Capture the cell that displays the provided text and extract its (X, Y) central coordinate. 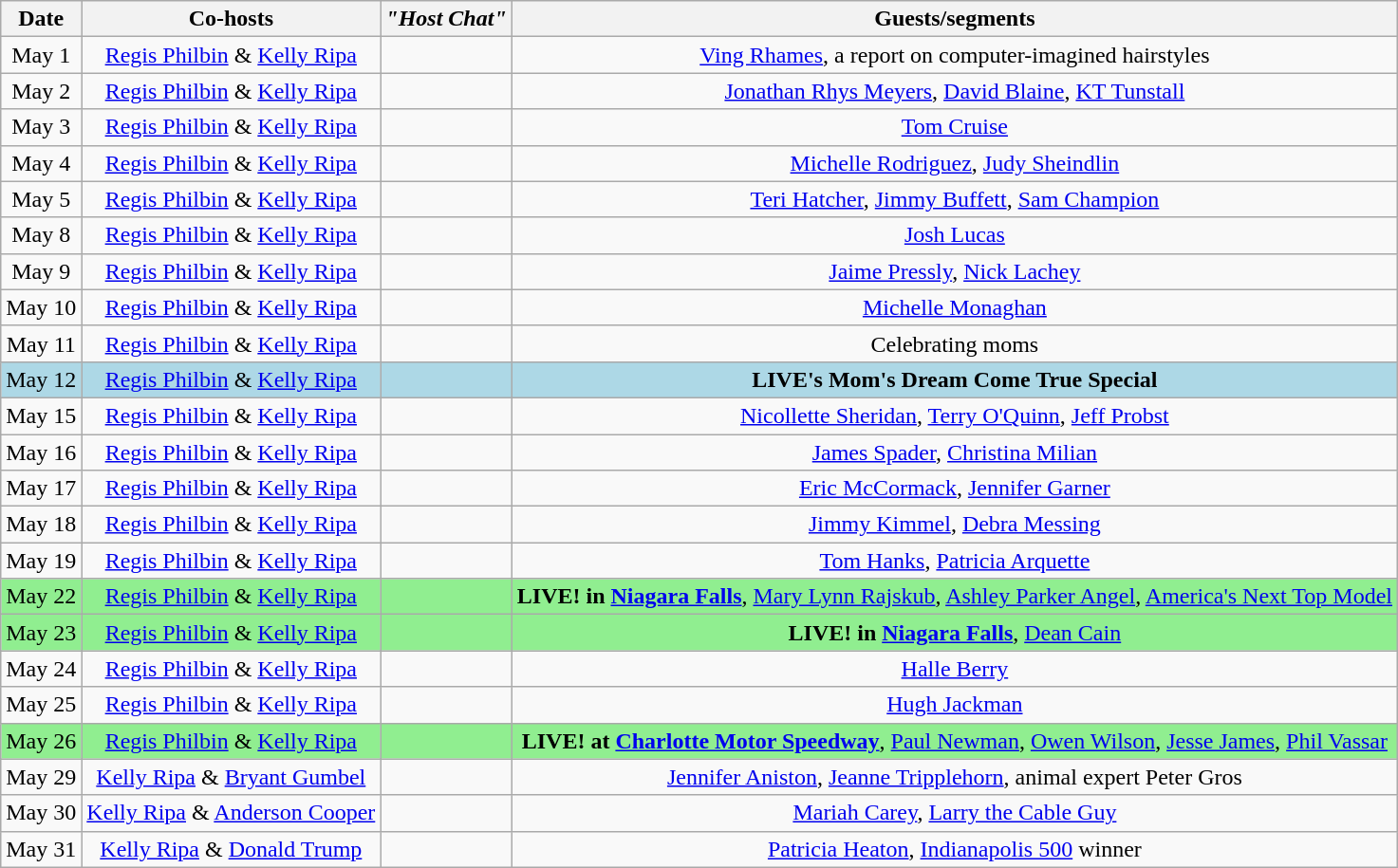
May 15 (42, 416)
May 12 (42, 379)
"Host Chat" (446, 19)
May 18 (42, 525)
May 22 (42, 597)
Michelle Rodriguez, Judy Sheindlin (955, 163)
May 17 (42, 489)
Date (42, 19)
May 16 (42, 452)
May 1 (42, 55)
Jonathan Rhys Meyers, David Blaine, KT Tunstall (955, 91)
Michelle Monaghan (955, 307)
May 31 (42, 849)
Jimmy Kimmel, Debra Messing (955, 525)
May 24 (42, 669)
May 26 (42, 741)
LIVE! in Niagara Falls, Dean Cain (955, 633)
Eric McCormack, Jennifer Garner (955, 489)
Celebrating moms (955, 343)
May 4 (42, 163)
LIVE! in Niagara Falls, Mary Lynn Rajskub, Ashley Parker Angel, America's Next Top Model (955, 597)
May 10 (42, 307)
Ving Rhames, a report on computer-imagined hairstyles (955, 55)
May 8 (42, 235)
Kelly Ripa & Donald Trump (232, 849)
May 19 (42, 561)
Kelly Ripa & Anderson Cooper (232, 813)
Teri Hatcher, Jimmy Buffett, Sam Champion (955, 199)
Kelly Ripa & Bryant Gumbel (232, 777)
May 3 (42, 127)
May 30 (42, 813)
Josh Lucas (955, 235)
Guests/segments (955, 19)
May 2 (42, 91)
Co-hosts (232, 19)
May 9 (42, 271)
Nicollette Sheridan, Terry O'Quinn, Jeff Probst (955, 416)
Tom Cruise (955, 127)
May 25 (42, 705)
Mariah Carey, Larry the Cable Guy (955, 813)
Halle Berry (955, 669)
LIVE's Mom's Dream Come True Special (955, 379)
Jaime Pressly, Nick Lachey (955, 271)
Tom Hanks, Patricia Arquette (955, 561)
James Spader, Christina Milian (955, 452)
May 29 (42, 777)
LIVE! at Charlotte Motor Speedway, Paul Newman, Owen Wilson, Jesse James, Phil Vassar (955, 741)
Hugh Jackman (955, 705)
Patricia Heaton, Indianapolis 500 winner (955, 849)
May 5 (42, 199)
Jennifer Aniston, Jeanne Tripplehorn, animal expert Peter Gros (955, 777)
May 23 (42, 633)
May 11 (42, 343)
